Search for the cell housing the specified text and yield its (X, Y) center coordinate. 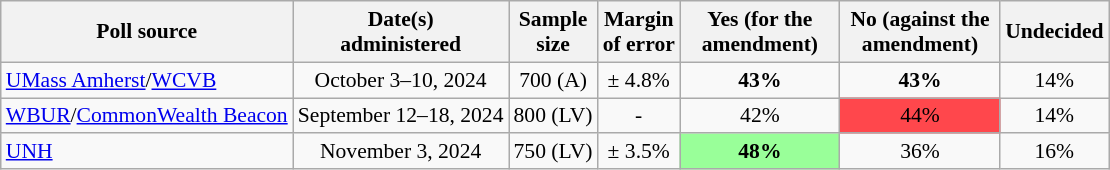
UNH (147, 152)
Date(s)administered (401, 32)
48% (760, 152)
WBUR/CommonWealth Beacon (147, 116)
Samplesize (552, 32)
September 12–18, 2024 (401, 116)
750 (LV) (552, 152)
Undecided (1054, 32)
16% (1054, 152)
Yes (for the amendment) (760, 32)
± 3.5% (639, 152)
No (against the amendment) (920, 32)
700 (A) (552, 80)
- (639, 116)
44% (920, 116)
October 3–10, 2024 (401, 80)
36% (920, 152)
± 4.8% (639, 80)
UMass Amherst/WCVB (147, 80)
800 (LV) (552, 116)
November 3, 2024 (401, 152)
Poll source (147, 32)
Marginof error (639, 32)
42% (760, 116)
